Return (X, Y) of the center of cell containing provided text 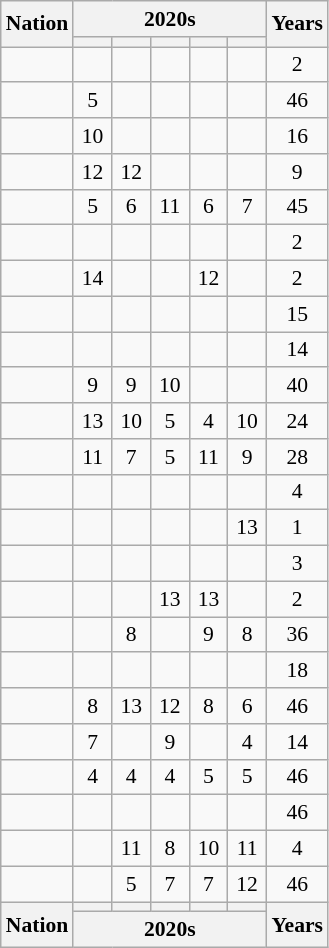
1 (297, 528)
3 (297, 564)
15 (297, 314)
18 (297, 671)
16 (297, 136)
28 (297, 457)
36 (297, 635)
45 (297, 207)
24 (297, 421)
40 (297, 386)
